Search for the cell housing the specified text and yield its [x, y] center coordinate. 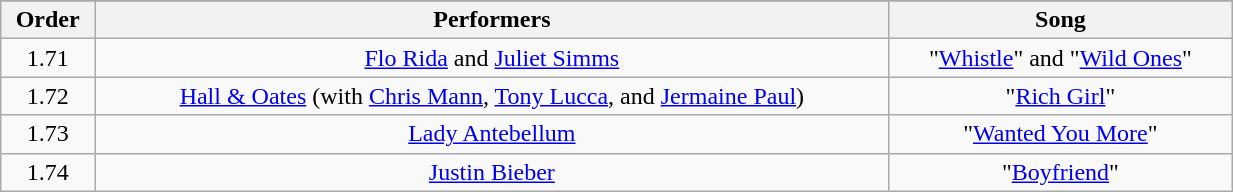
"Rich Girl" [1060, 96]
Hall & Oates (with Chris Mann, Tony Lucca, and Jermaine Paul) [492, 96]
Order [48, 20]
"Boyfriend" [1060, 172]
"Whistle" and "Wild Ones" [1060, 58]
1.74 [48, 172]
Song [1060, 20]
1.72 [48, 96]
1.73 [48, 134]
Flo Rida and Juliet Simms [492, 58]
"Wanted You More" [1060, 134]
Lady Antebellum [492, 134]
1.71 [48, 58]
Performers [492, 20]
Justin Bieber [492, 172]
